Provide the [X, Y] coordinate of the cell's center where the given text is located.  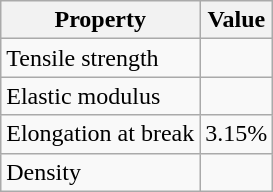
Property [100, 20]
Elongation at break [100, 134]
Density [100, 172]
3.15% [236, 134]
Value [236, 20]
Tensile strength [100, 58]
Elastic modulus [100, 96]
